Output the (x, y) coordinate of the center of the cell containing the given text.  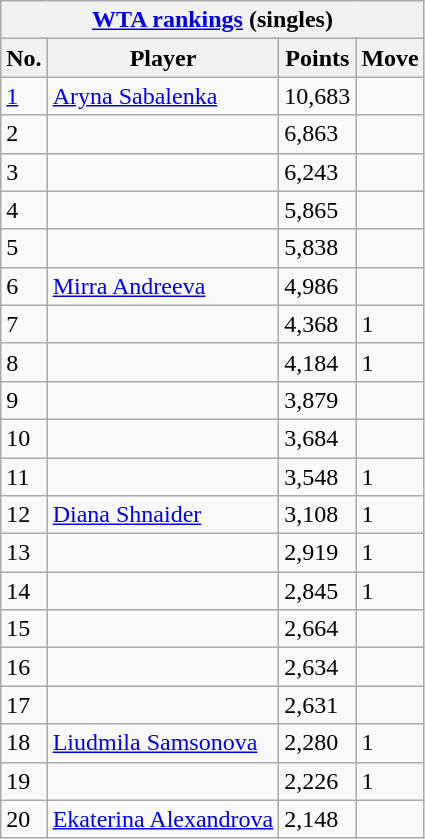
8 (24, 362)
2,664 (318, 629)
3 (24, 172)
Aryna Sabalenka (163, 96)
5,838 (318, 248)
17 (24, 705)
Liudmila Samsonova (163, 743)
7 (24, 324)
16 (24, 667)
2 (24, 134)
2,634 (318, 667)
Points (318, 58)
12 (24, 515)
Move (390, 58)
4,986 (318, 286)
19 (24, 781)
10 (24, 438)
4 (24, 210)
No. (24, 58)
6 (24, 286)
Player (163, 58)
2,631 (318, 705)
18 (24, 743)
Diana Shnaider (163, 515)
2,148 (318, 819)
Mirra Andreeva (163, 286)
6,863 (318, 134)
4,368 (318, 324)
2,919 (318, 553)
20 (24, 819)
15 (24, 629)
6,243 (318, 172)
13 (24, 553)
3,879 (318, 400)
2,280 (318, 743)
5 (24, 248)
5,865 (318, 210)
11 (24, 477)
Ekaterina Alexandrova (163, 819)
4,184 (318, 362)
2,845 (318, 591)
WTA rankings (singles) (212, 20)
2,226 (318, 781)
3,548 (318, 477)
14 (24, 591)
10,683 (318, 96)
9 (24, 400)
3,108 (318, 515)
3,684 (318, 438)
